Extract the (X, Y) coordinate from the center of the cell holding the provided text.  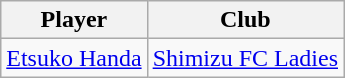
Etsuko Handa (74, 58)
Shimizu FC Ladies (245, 58)
Club (245, 20)
Player (74, 20)
